Determine the [x, y] coordinate at the center of the cell enclosing the given text.  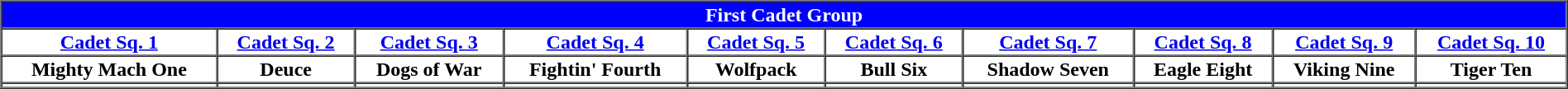
Bull Six [893, 69]
Deuce [286, 69]
Eagle Eight [1202, 69]
Cadet Sq. 4 [595, 41]
Viking Nine [1345, 69]
Cadet Sq. 8 [1202, 41]
Cadet Sq. 7 [1048, 41]
Shadow Seven [1048, 69]
Mighty Mach One [109, 69]
Cadet Sq. 1 [109, 41]
Tiger Ten [1492, 69]
Cadet Sq. 9 [1345, 41]
First Cadet Group [784, 15]
Cadet Sq. 3 [429, 41]
Dogs of War [429, 69]
Cadet Sq. 2 [286, 41]
Wolfpack [756, 69]
Cadet Sq. 5 [756, 41]
Fightin' Fourth [595, 69]
Cadet Sq. 6 [893, 41]
Cadet Sq. 10 [1492, 41]
